Return the [x, y] coordinate for the center point of the cell that contains the specified text.  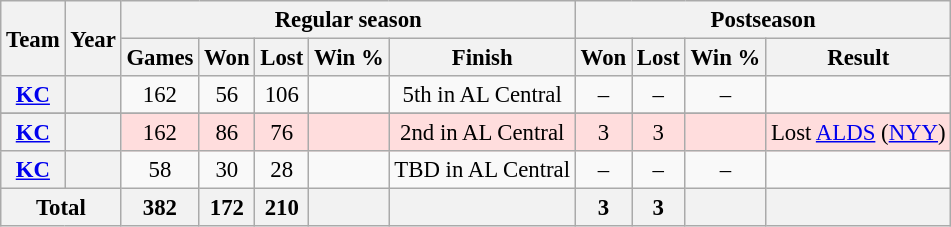
76 [282, 133]
5th in AL Central [482, 95]
Regular season [348, 20]
Lost ALDS (NYY) [858, 133]
30 [227, 170]
Year [93, 38]
172 [227, 208]
58 [160, 170]
56 [227, 95]
Total [61, 208]
106 [282, 95]
Finish [482, 58]
86 [227, 133]
Result [858, 58]
2nd in AL Central [482, 133]
382 [160, 208]
Postseason [763, 20]
Games [160, 58]
Team [33, 38]
28 [282, 170]
210 [282, 208]
TBD in AL Central [482, 170]
